Identify which cell holds the provided text, then report its [X, Y] central coordinate. 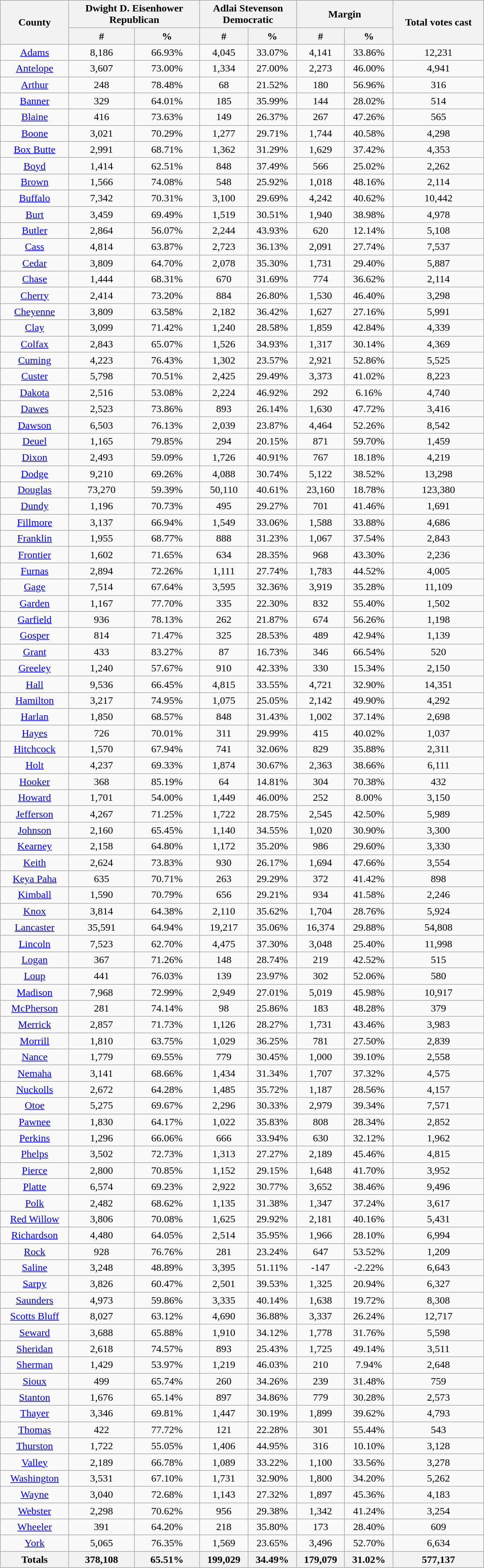
3,814 [102, 911]
3,100 [224, 198]
2,296 [224, 1106]
30.19% [272, 1413]
2,894 [102, 571]
759 [438, 1381]
Dwight D. EisenhowerRepublican [135, 14]
33.88% [369, 522]
4,814 [102, 247]
83.27% [167, 652]
4,045 [224, 52]
56.26% [369, 619]
Thurston [35, 1446]
Gosper [35, 636]
1,940 [321, 214]
10.10% [369, 1446]
520 [438, 652]
1,830 [102, 1122]
Dawes [35, 409]
26.80% [272, 295]
30.28% [369, 1397]
County [35, 22]
28.75% [272, 814]
1,296 [102, 1138]
70.71% [167, 879]
41.24% [369, 1511]
35.88% [369, 749]
47.26% [369, 117]
1,414 [102, 166]
63.58% [167, 312]
1,627 [321, 312]
4,223 [102, 360]
4,183 [438, 1494]
149 [224, 117]
3,806 [102, 1219]
1,570 [102, 749]
2,558 [438, 1057]
218 [224, 1527]
1,566 [102, 182]
1,447 [224, 1413]
304 [321, 782]
77.70% [167, 603]
832 [321, 603]
78.48% [167, 85]
28.27% [272, 1025]
121 [224, 1430]
4,219 [438, 457]
4,353 [438, 149]
65.14% [167, 1397]
Pierce [35, 1170]
7,514 [102, 587]
48.28% [369, 1009]
888 [224, 539]
8,308 [438, 1300]
37.14% [369, 717]
8,186 [102, 52]
Box Butte [35, 149]
808 [321, 1122]
72.99% [167, 992]
74.08% [167, 182]
26.17% [272, 863]
489 [321, 636]
67.94% [167, 749]
52.06% [369, 976]
34.26% [272, 1381]
3,511 [438, 1349]
3,141 [102, 1073]
1,143 [224, 1494]
-147 [321, 1268]
1,219 [224, 1365]
2,078 [224, 263]
367 [102, 960]
Jefferson [35, 814]
144 [321, 101]
4,740 [438, 393]
6,111 [438, 765]
46.03% [272, 1365]
98 [224, 1009]
1,800 [321, 1478]
1,588 [321, 522]
Garden [35, 603]
35.83% [272, 1122]
2,839 [438, 1041]
64.80% [167, 846]
64.17% [167, 1122]
68.66% [167, 1073]
4,298 [438, 133]
Clay [35, 328]
Knox [35, 911]
5,108 [438, 231]
302 [321, 976]
Harlan [35, 717]
23.65% [272, 1543]
2,224 [224, 393]
33.55% [272, 684]
44.52% [369, 571]
4,464 [321, 425]
635 [102, 879]
311 [224, 733]
53.52% [369, 1251]
39.62% [369, 1413]
701 [321, 506]
4,480 [102, 1235]
3,300 [438, 830]
20.94% [369, 1284]
262 [224, 619]
1,429 [102, 1365]
62.70% [167, 943]
6,634 [438, 1543]
73.20% [167, 295]
76.35% [167, 1543]
6,574 [102, 1187]
64.38% [167, 911]
26.24% [369, 1316]
10,917 [438, 992]
29.99% [272, 733]
5,798 [102, 376]
70.29% [167, 133]
1,406 [224, 1446]
2,949 [224, 992]
73.63% [167, 117]
Gage [35, 587]
19.72% [369, 1300]
Seward [35, 1333]
53.97% [167, 1365]
183 [321, 1009]
70.79% [167, 895]
1,196 [102, 506]
31.29% [272, 149]
1,850 [102, 717]
3,496 [321, 1543]
77.72% [167, 1430]
4,339 [438, 328]
1,502 [438, 603]
1,198 [438, 619]
543 [438, 1430]
18.78% [369, 490]
66.94% [167, 522]
30.51% [272, 214]
Dawson [35, 425]
Dodge [35, 474]
346 [321, 652]
2,039 [224, 425]
33.06% [272, 522]
263 [224, 879]
Washington [35, 1478]
2,244 [224, 231]
3,217 [102, 700]
1,172 [224, 846]
2,150 [438, 668]
Saline [35, 1268]
3,298 [438, 295]
Platte [35, 1187]
29.71% [272, 133]
Nance [35, 1057]
2,514 [224, 1235]
726 [102, 733]
Hall [35, 684]
378,108 [102, 1559]
6,643 [438, 1268]
1,022 [224, 1122]
4,088 [224, 474]
45.98% [369, 992]
1,449 [224, 798]
32.36% [272, 587]
68.71% [167, 149]
1,140 [224, 830]
55.44% [369, 1430]
28.76% [369, 911]
42.94% [369, 636]
Polk [35, 1203]
43.30% [369, 555]
26.14% [272, 409]
30.74% [272, 474]
25.05% [272, 700]
37.24% [369, 1203]
29.92% [272, 1219]
60.47% [167, 1284]
2,091 [321, 247]
45.36% [369, 1494]
1,602 [102, 555]
3,337 [321, 1316]
Hamilton [35, 700]
64.20% [167, 1527]
65.74% [167, 1381]
936 [102, 619]
64.05% [167, 1235]
6,994 [438, 1235]
21.87% [272, 619]
774 [321, 279]
47.72% [369, 409]
28.02% [369, 101]
898 [438, 879]
34.55% [272, 830]
Holt [35, 765]
Total votes cast [438, 22]
3,395 [224, 1268]
10,442 [438, 198]
1,779 [102, 1057]
1,629 [321, 149]
55.40% [369, 603]
741 [224, 749]
6,503 [102, 425]
1,701 [102, 798]
39.10% [369, 1057]
66.45% [167, 684]
1,630 [321, 409]
Keith [35, 863]
35.80% [272, 1527]
31.02% [369, 1559]
Sioux [35, 1381]
40.02% [369, 733]
2,493 [102, 457]
23.57% [272, 360]
1,519 [224, 214]
Butler [35, 231]
1,029 [224, 1041]
1,691 [438, 506]
28.40% [369, 1527]
Antelope [35, 69]
9,210 [102, 474]
57.67% [167, 668]
148 [224, 960]
Greeley [35, 668]
40.62% [369, 198]
1,530 [321, 295]
41.58% [369, 895]
1,676 [102, 1397]
3,595 [224, 587]
30.45% [272, 1057]
1,694 [321, 863]
69.26% [167, 474]
29.40% [369, 263]
1,325 [321, 1284]
3,150 [438, 798]
260 [224, 1381]
3,919 [321, 587]
25.40% [369, 943]
23.24% [272, 1251]
64.01% [167, 101]
897 [224, 1397]
35,591 [102, 927]
139 [224, 976]
Brown [35, 182]
11,109 [438, 587]
14,351 [438, 684]
28.74% [272, 960]
70.73% [167, 506]
33.07% [272, 52]
3,652 [321, 1187]
910 [224, 668]
368 [102, 782]
2,991 [102, 149]
2,857 [102, 1025]
884 [224, 295]
72.73% [167, 1154]
8,223 [438, 376]
68.77% [167, 539]
71.47% [167, 636]
72.68% [167, 1494]
1,302 [224, 360]
27.00% [272, 69]
28.56% [369, 1089]
1,037 [438, 733]
2,523 [102, 409]
630 [321, 1138]
2,110 [224, 911]
5,525 [438, 360]
4,267 [102, 814]
22.28% [272, 1430]
52.86% [369, 360]
70.62% [167, 1511]
Margin [345, 14]
70.38% [369, 782]
74.95% [167, 700]
3,688 [102, 1333]
173 [321, 1527]
44.95% [272, 1446]
76.13% [167, 425]
49.90% [369, 700]
7,571 [438, 1106]
Red Willow [35, 1219]
32.06% [272, 749]
27.01% [272, 992]
515 [438, 960]
36.25% [272, 1041]
Totals [35, 1559]
577,137 [438, 1559]
33.86% [369, 52]
1,209 [438, 1251]
1,962 [438, 1138]
Sherman [35, 1365]
1,020 [321, 830]
1,434 [224, 1073]
3,617 [438, 1203]
38.52% [369, 474]
3,983 [438, 1025]
Banner [35, 101]
514 [438, 101]
Chase [35, 279]
3,607 [102, 69]
566 [321, 166]
37.32% [369, 1073]
39.34% [369, 1106]
40.16% [369, 1219]
30.77% [272, 1187]
210 [321, 1365]
3,335 [224, 1300]
4,978 [438, 214]
34.12% [272, 1333]
1,135 [224, 1203]
51.11% [272, 1268]
11,998 [438, 943]
35.30% [272, 263]
2,425 [224, 376]
1,334 [224, 69]
Garfield [35, 619]
Morrill [35, 1041]
5,989 [438, 814]
59.09% [167, 457]
670 [224, 279]
2,979 [321, 1106]
38.66% [369, 765]
30.33% [272, 1106]
29.27% [272, 506]
499 [102, 1381]
19,217 [224, 927]
Otoe [35, 1106]
5,275 [102, 1106]
63.87% [167, 247]
Nemaha [35, 1073]
23.87% [272, 425]
7,537 [438, 247]
1,526 [224, 344]
59.86% [167, 1300]
1,342 [321, 1511]
1,100 [321, 1462]
1,707 [321, 1073]
379 [438, 1009]
4,941 [438, 69]
1,067 [321, 539]
968 [321, 555]
1,444 [102, 279]
934 [321, 895]
Franklin [35, 539]
647 [321, 1251]
3,826 [102, 1284]
2,545 [321, 814]
Frontier [35, 555]
1,000 [321, 1057]
78.13% [167, 619]
Dixon [35, 457]
38.98% [369, 214]
2,482 [102, 1203]
69.49% [167, 214]
814 [102, 636]
2,142 [321, 700]
16,374 [321, 927]
35.95% [272, 1235]
53.08% [167, 393]
6,327 [438, 1284]
5,122 [321, 474]
34.49% [272, 1559]
3,502 [102, 1154]
64 [224, 782]
1,485 [224, 1089]
23,160 [321, 490]
29.21% [272, 895]
391 [102, 1527]
35.62% [272, 911]
85.19% [167, 782]
48.16% [369, 182]
5,019 [321, 992]
5,065 [102, 1543]
548 [224, 182]
33.22% [272, 1462]
Boyd [35, 166]
1,362 [224, 149]
35.72% [272, 1089]
62.51% [167, 166]
1,089 [224, 1462]
72.26% [167, 571]
Thomas [35, 1430]
5,431 [438, 1219]
1,910 [224, 1333]
35.28% [369, 587]
-2.22% [369, 1268]
27.27% [272, 1154]
3,531 [102, 1478]
1,783 [321, 571]
1,569 [224, 1543]
8,027 [102, 1316]
Nuckolls [35, 1089]
59.39% [167, 490]
Kearney [35, 846]
3,373 [321, 376]
1,075 [224, 700]
41.46% [369, 506]
40.91% [272, 457]
3,330 [438, 846]
66.93% [167, 52]
1,590 [102, 895]
66.78% [167, 1462]
Webster [35, 1511]
31.69% [272, 279]
2,648 [438, 1365]
5,924 [438, 911]
Colfax [35, 344]
Burt [35, 214]
2,516 [102, 393]
40.61% [272, 490]
8.00% [369, 798]
36.88% [272, 1316]
433 [102, 652]
1,899 [321, 1413]
28.10% [369, 1235]
986 [321, 846]
35.99% [272, 101]
69.81% [167, 1413]
Keya Paha [35, 879]
2,922 [224, 1187]
3,040 [102, 1494]
829 [321, 749]
9,536 [102, 684]
1,018 [321, 182]
29.69% [272, 198]
25.43% [272, 1349]
Scotts Bluff [35, 1316]
123,380 [438, 490]
3,021 [102, 133]
25.92% [272, 182]
634 [224, 555]
185 [224, 101]
25.86% [272, 1009]
Cuming [35, 360]
Madison [35, 992]
69.55% [167, 1057]
Grant [35, 652]
York [35, 1543]
36.42% [272, 312]
9,496 [438, 1187]
16.73% [272, 652]
1,167 [102, 603]
47.66% [369, 863]
46.92% [272, 393]
Adams [35, 52]
Cheyenne [35, 312]
2,800 [102, 1170]
31.48% [369, 1381]
781 [321, 1041]
Douglas [35, 490]
12.14% [369, 231]
29.49% [272, 376]
41.02% [369, 376]
37.30% [272, 943]
Blaine [35, 117]
18.18% [369, 457]
Merrick [35, 1025]
248 [102, 85]
5,262 [438, 1478]
76.43% [167, 360]
34.86% [272, 1397]
2,723 [224, 247]
620 [321, 231]
1,810 [102, 1041]
2,181 [321, 1219]
65.51% [167, 1559]
12,717 [438, 1316]
179,079 [321, 1559]
29.38% [272, 1511]
301 [321, 1430]
580 [438, 976]
Wheeler [35, 1527]
31.38% [272, 1203]
71.26% [167, 960]
28.58% [272, 328]
31.34% [272, 1073]
239 [321, 1381]
34.20% [369, 1478]
76.03% [167, 976]
Deuel [35, 441]
7,968 [102, 992]
3,254 [438, 1511]
70.01% [167, 733]
33.56% [369, 1462]
1,778 [321, 1333]
3,278 [438, 1462]
3,099 [102, 328]
3,554 [438, 863]
294 [224, 441]
565 [438, 117]
26.37% [272, 117]
70.51% [167, 376]
Valley [35, 1462]
71.65% [167, 555]
39.53% [272, 1284]
Perkins [35, 1138]
2,298 [102, 1511]
2,624 [102, 863]
Boone [35, 133]
7,342 [102, 198]
432 [438, 782]
68.57% [167, 717]
14.81% [272, 782]
67.64% [167, 587]
3,137 [102, 522]
329 [102, 101]
Johnson [35, 830]
928 [102, 1251]
2,262 [438, 166]
2,311 [438, 749]
33.94% [272, 1138]
1,459 [438, 441]
67.10% [167, 1478]
674 [321, 619]
42.50% [369, 814]
68 [224, 85]
2,182 [224, 312]
4,292 [438, 700]
54,808 [438, 927]
495 [224, 506]
15.34% [369, 668]
330 [321, 668]
199,029 [224, 1559]
Sarpy [35, 1284]
7.94% [369, 1365]
42.84% [369, 328]
22.30% [272, 603]
70.31% [167, 198]
Sheridan [35, 1349]
Lancaster [35, 927]
65.45% [167, 830]
3,248 [102, 1268]
1,111 [224, 571]
50,110 [224, 490]
4,157 [438, 1089]
Rock [35, 1251]
3,416 [438, 409]
Cherry [35, 295]
2,864 [102, 231]
1,313 [224, 1154]
Hayes [35, 733]
1,897 [321, 1494]
43.93% [272, 231]
3,952 [438, 1170]
2,160 [102, 830]
3,459 [102, 214]
180 [321, 85]
37.49% [272, 166]
Arthur [35, 85]
1,966 [321, 1235]
Logan [35, 960]
29.15% [272, 1170]
1,347 [321, 1203]
25.02% [369, 166]
48.89% [167, 1268]
1,874 [224, 765]
267 [321, 117]
63.75% [167, 1041]
7,523 [102, 943]
2,852 [438, 1122]
Thayer [35, 1413]
73.83% [167, 863]
74.57% [167, 1349]
71.73% [167, 1025]
Dakota [35, 393]
1,165 [102, 441]
42.52% [369, 960]
Kimball [35, 895]
Pawnee [35, 1122]
66.06% [167, 1138]
Phelps [35, 1154]
6.16% [369, 393]
5,598 [438, 1333]
73.86% [167, 409]
55.05% [167, 1446]
609 [438, 1527]
36.13% [272, 247]
29.29% [272, 879]
69.23% [167, 1187]
1,955 [102, 539]
68.31% [167, 279]
38.46% [369, 1187]
40.14% [272, 1300]
2,273 [321, 69]
2,246 [438, 895]
2,573 [438, 1397]
68.62% [167, 1203]
8,542 [438, 425]
35.06% [272, 927]
441 [102, 976]
1,549 [224, 522]
292 [321, 393]
2,501 [224, 1284]
Cedar [35, 263]
415 [321, 733]
73.00% [167, 69]
1,638 [321, 1300]
252 [321, 798]
2,698 [438, 717]
1,187 [321, 1089]
64.28% [167, 1089]
Fillmore [35, 522]
56.96% [369, 85]
3,048 [321, 943]
Adlai StevensonDemocratic [248, 14]
42.33% [272, 668]
20.15% [272, 441]
Stanton [35, 1397]
4,475 [224, 943]
13,298 [438, 474]
4,005 [438, 571]
656 [224, 895]
871 [321, 441]
1,648 [321, 1170]
930 [224, 863]
5,991 [438, 312]
3,128 [438, 1446]
Dundy [35, 506]
28.53% [272, 636]
64.94% [167, 927]
40.58% [369, 133]
12,231 [438, 52]
1,704 [321, 911]
21.52% [272, 85]
4,369 [438, 344]
28.35% [272, 555]
27.16% [369, 312]
56.07% [167, 231]
4,690 [224, 1316]
31.76% [369, 1333]
71.42% [167, 328]
30.90% [369, 830]
65.88% [167, 1333]
74.14% [167, 1009]
219 [321, 960]
31.43% [272, 717]
49.14% [369, 1349]
1,725 [321, 1349]
956 [224, 1511]
Richardson [35, 1235]
37.42% [369, 149]
52.26% [369, 425]
30.14% [369, 344]
59.70% [369, 441]
1,726 [224, 457]
1,625 [224, 1219]
29.60% [369, 846]
Furnas [35, 571]
45.46% [369, 1154]
31.23% [272, 539]
37.54% [369, 539]
4,973 [102, 1300]
335 [224, 603]
23.97% [272, 976]
1,139 [438, 636]
422 [102, 1430]
28.34% [369, 1122]
325 [224, 636]
52.70% [369, 1543]
54.00% [167, 798]
Wayne [35, 1494]
2,921 [321, 360]
372 [321, 879]
34.93% [272, 344]
Custer [35, 376]
87 [224, 652]
36.62% [369, 279]
64.70% [167, 263]
69.67% [167, 1106]
70.85% [167, 1170]
41.70% [369, 1170]
27.32% [272, 1494]
69.33% [167, 765]
4,575 [438, 1073]
666 [224, 1138]
71.25% [167, 814]
70.08% [167, 1219]
29.88% [369, 927]
1,317 [321, 344]
416 [102, 117]
1,002 [321, 717]
79.85% [167, 441]
41.42% [369, 879]
2,618 [102, 1349]
4,721 [321, 684]
65.07% [167, 344]
2,236 [438, 555]
Lincoln [35, 943]
1,859 [321, 328]
43.46% [369, 1025]
Cass [35, 247]
2,672 [102, 1089]
767 [321, 457]
1,126 [224, 1025]
Buffalo [35, 198]
2,158 [102, 846]
4,237 [102, 765]
4,686 [438, 522]
32.12% [369, 1138]
Hitchcock [35, 749]
Saunders [35, 1300]
1,277 [224, 133]
63.12% [167, 1316]
1,744 [321, 133]
4,793 [438, 1413]
Loup [35, 976]
1,152 [224, 1170]
3,346 [102, 1413]
5,887 [438, 263]
30.67% [272, 765]
Hooker [35, 782]
35.20% [272, 846]
4,141 [321, 52]
66.54% [369, 652]
73,270 [102, 490]
4,242 [321, 198]
2,363 [321, 765]
27.50% [369, 1041]
Howard [35, 798]
2,414 [102, 295]
76.76% [167, 1251]
McPherson [35, 1009]
46.40% [369, 295]
